From the cell containing the given text, extract its center point as (x, y) coordinate. 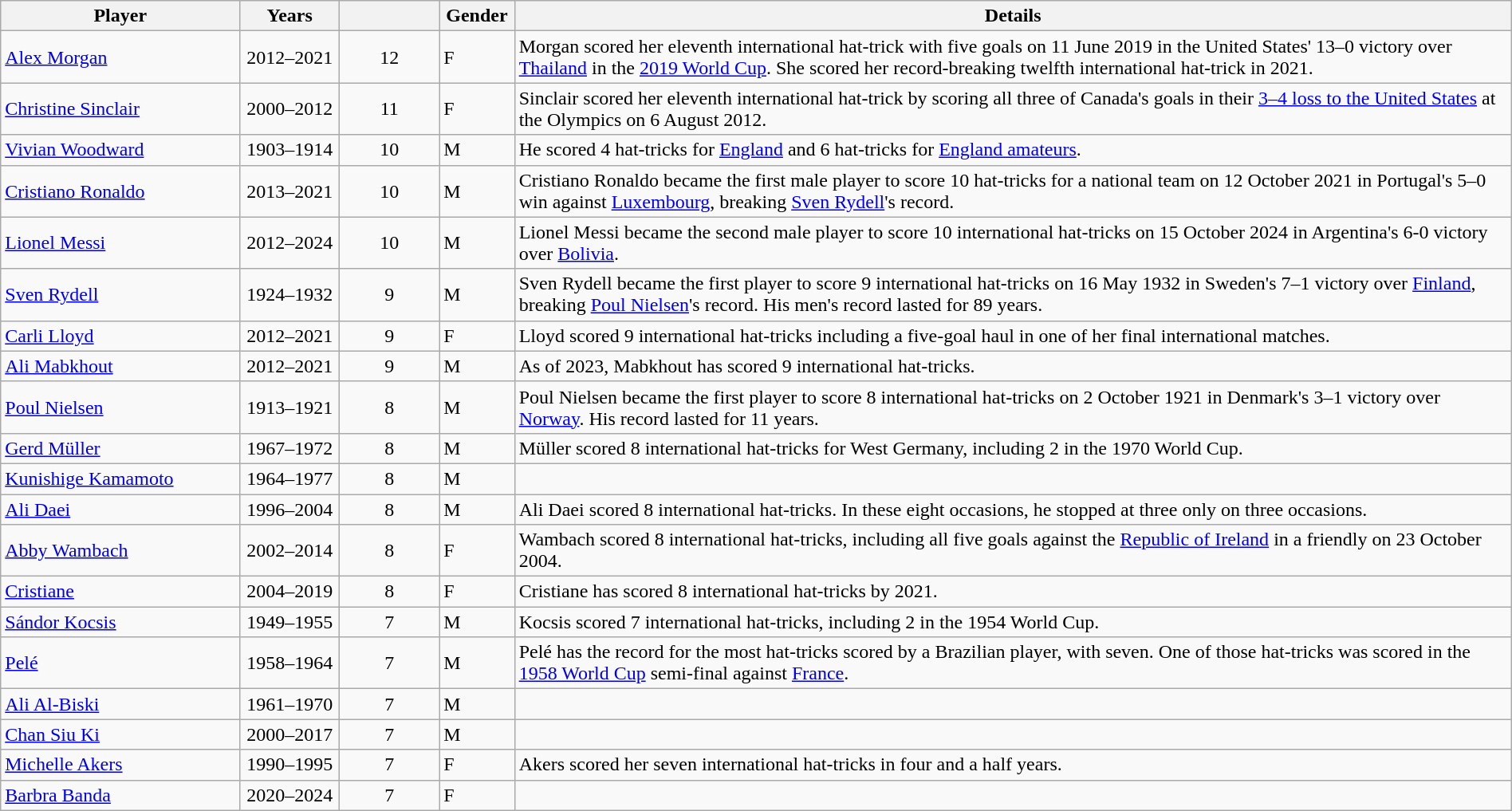
1964–1977 (290, 478)
Ali Daei (120, 510)
Ali Mabkhout (120, 366)
Müller scored 8 international hat-tricks for West Germany, including 2 in the 1970 World Cup. (1013, 448)
Christine Sinclair (120, 108)
He scored 4 hat-tricks for England and 6 hat-tricks for England amateurs. (1013, 150)
Lionel Messi (120, 242)
1924–1932 (290, 295)
Gender (477, 16)
Kunishige Kamamoto (120, 478)
1949–1955 (290, 622)
2004–2019 (290, 592)
2013–2021 (290, 191)
1996–2004 (290, 510)
Lionel Messi became the second male player to score 10 international hat-tricks on 15 October 2024 in Argentina's 6-0 victory over Bolivia. (1013, 242)
Lloyd scored 9 international hat-tricks including a five-goal haul in one of her final international matches. (1013, 336)
Alex Morgan (120, 57)
Ali Al-Biski (120, 704)
11 (389, 108)
Carli Lloyd (120, 336)
Vivian Woodward (120, 150)
Cristiane (120, 592)
2020–2024 (290, 795)
1967–1972 (290, 448)
2000–2017 (290, 734)
2000–2012 (290, 108)
2012–2024 (290, 242)
2002–2014 (290, 550)
As of 2023, Mabkhout has scored 9 international hat-tricks. (1013, 366)
Player (120, 16)
Cristiano Ronaldo (120, 191)
Chan Siu Ki (120, 734)
Gerd Müller (120, 448)
1903–1914 (290, 150)
Barbra Banda (120, 795)
Abby Wambach (120, 550)
Wambach scored 8 international hat-tricks, including all five goals against the Republic of Ireland in a friendly on 23 October 2004. (1013, 550)
Michelle Akers (120, 765)
1958–1964 (290, 663)
Sándor Kocsis (120, 622)
Pelé (120, 663)
Details (1013, 16)
Akers scored her seven international hat-tricks in four and a half years. (1013, 765)
1990–1995 (290, 765)
1913–1921 (290, 407)
Kocsis scored 7 international hat-tricks, including 2 in the 1954 World Cup. (1013, 622)
Cristiane has scored 8 international hat-tricks by 2021. (1013, 592)
Years (290, 16)
Poul Nielsen (120, 407)
Sven Rydell (120, 295)
1961–1970 (290, 704)
Ali Daei scored 8 international hat-tricks. In these eight occasions, he stopped at three only on three occasions. (1013, 510)
12 (389, 57)
